Detect which cell encompasses the target text, then output its [x, y] center coordinate. 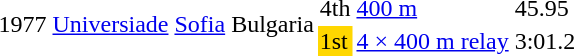
1st [335, 41]
4 × 400 m relay [432, 41]
